Extract the (X, Y) coordinate from the center of the cell holding the provided text.  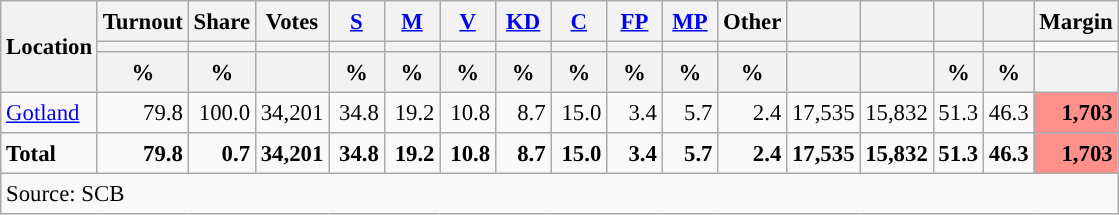
C (579, 22)
MP (690, 22)
FP (635, 22)
Other (752, 22)
Total (50, 154)
KD (523, 22)
Gotland (50, 114)
Votes (292, 22)
0.7 (222, 154)
M (412, 22)
Turnout (142, 22)
S (357, 22)
Source: SCB (560, 194)
Margin (1076, 22)
Location (50, 47)
Share (222, 22)
V (468, 22)
100.0 (222, 114)
